Identify which cell holds the provided text, then report its [X, Y] central coordinate. 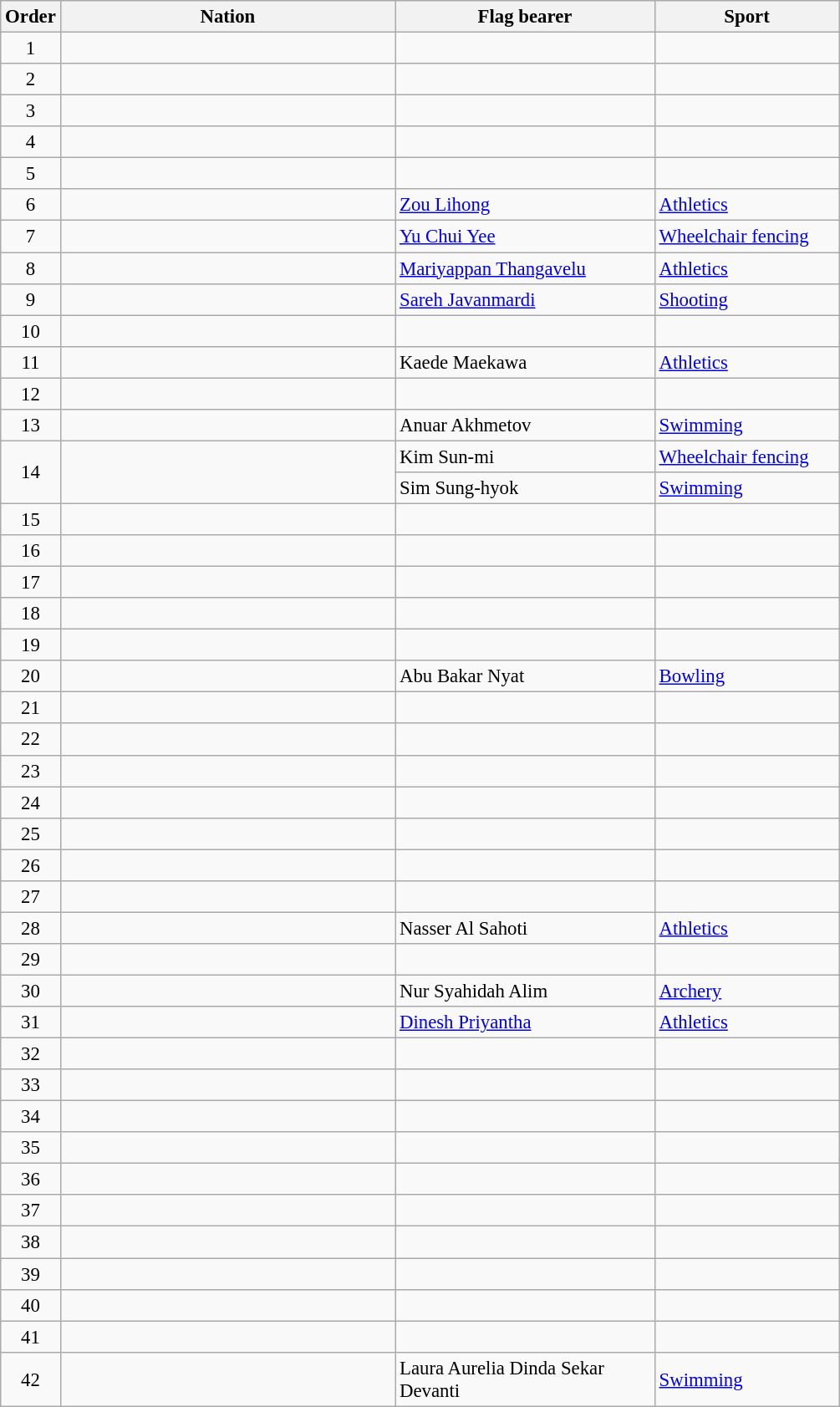
28 [30, 928]
Anuar Akhmetov [525, 426]
34 [30, 1117]
Sareh Javanmardi [525, 299]
42 [30, 1379]
35 [30, 1148]
Zou Lihong [525, 205]
25 [30, 833]
Sim Sung-hyok [525, 488]
14 [30, 472]
Laura Aurelia Dinda Sekar Devanti [525, 1379]
38 [30, 1242]
Nation [227, 17]
27 [30, 897]
Dinesh Priyantha [525, 1022]
10 [30, 331]
39 [30, 1274]
32 [30, 1054]
Kim Sun-mi [525, 456]
20 [30, 676]
4 [30, 142]
19 [30, 645]
2 [30, 79]
5 [30, 174]
23 [30, 771]
15 [30, 519]
16 [30, 551]
1 [30, 48]
33 [30, 1085]
Order [30, 17]
Yu Chui Yee [525, 237]
8 [30, 268]
36 [30, 1180]
3 [30, 111]
40 [30, 1305]
Archery [747, 991]
12 [30, 394]
7 [30, 237]
11 [30, 362]
Kaede Maekawa [525, 362]
26 [30, 865]
31 [30, 1022]
Bowling [747, 676]
Shooting [747, 299]
30 [30, 991]
17 [30, 583]
13 [30, 426]
Abu Bakar Nyat [525, 676]
Flag bearer [525, 17]
Mariyappan Thangavelu [525, 268]
37 [30, 1211]
29 [30, 960]
9 [30, 299]
21 [30, 708]
22 [30, 740]
6 [30, 205]
41 [30, 1337]
Nasser Al Sahoti [525, 928]
18 [30, 614]
Sport [747, 17]
24 [30, 803]
Nur Syahidah Alim [525, 991]
